Return the (x, y) coordinate for the center point of the cell that contains the specified text.  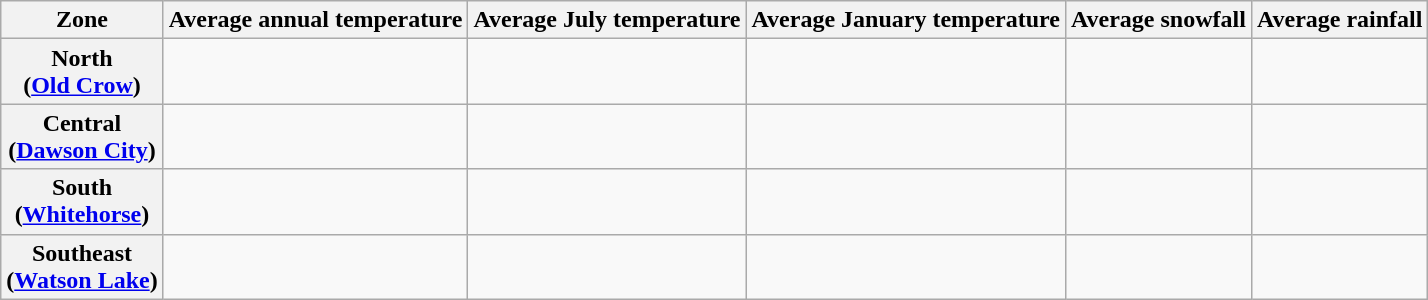
Average July temperature (607, 20)
Zone (82, 20)
North(Old Crow) (82, 72)
South(Whitehorse) (82, 202)
Central(Dawson City) (82, 136)
Average snowfall (1158, 20)
Southeast(Watson Lake) (82, 266)
Average January temperature (906, 20)
Average rainfall (1340, 20)
Average annual temperature (316, 20)
